Return [X, Y] of the center of cell containing provided text 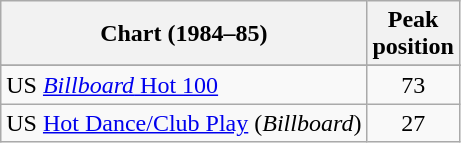
27 [413, 123]
Peakposition [413, 34]
73 [413, 85]
Chart (1984–85) [184, 34]
US Hot Dance/Club Play (Billboard) [184, 123]
US Billboard Hot 100 [184, 85]
